Return the (X, Y) coordinate for the center point of the cell that contains the specified text.  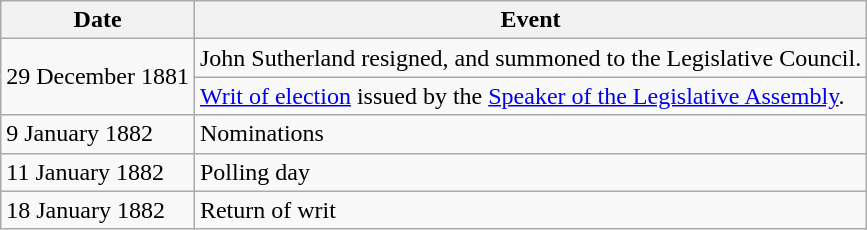
29 December 1881 (98, 77)
18 January 1882 (98, 210)
Event (530, 20)
Nominations (530, 134)
9 January 1882 (98, 134)
Return of writ (530, 210)
John Sutherland resigned, and summoned to the Legislative Council. (530, 58)
Date (98, 20)
Polling day (530, 172)
Writ of election issued by the Speaker of the Legislative Assembly. (530, 96)
11 January 1882 (98, 172)
